Return [x, y] of the center of cell containing provided text 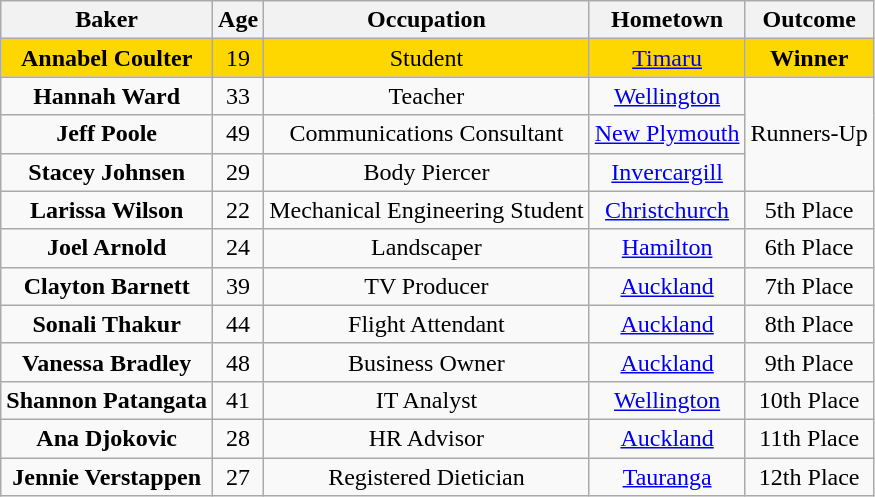
Clayton Barnett [107, 286]
5th Place [809, 210]
Tauranga [667, 477]
8th Place [809, 324]
TV Producer [427, 286]
Jennie Verstappen [107, 477]
HR Advisor [427, 438]
Student [427, 58]
Occupation [427, 20]
Communications Consultant [427, 134]
Runners-Up [809, 134]
Sonali Thakur [107, 324]
12th Place [809, 477]
Registered Dietician [427, 477]
Timaru [667, 58]
24 [238, 248]
New Plymouth [667, 134]
41 [238, 400]
7th Place [809, 286]
Annabel Coulter [107, 58]
Flight Attendant [427, 324]
39 [238, 286]
6th Place [809, 248]
44 [238, 324]
11th Place [809, 438]
Body Piercer [427, 172]
28 [238, 438]
49 [238, 134]
Hamilton [667, 248]
Jeff Poole [107, 134]
Larissa Wilson [107, 210]
Ana Djokovic [107, 438]
Stacey Johnsen [107, 172]
Christchurch [667, 210]
Landscaper [427, 248]
Hannah Ward [107, 96]
Outcome [809, 20]
Vanessa Bradley [107, 362]
22 [238, 210]
Shannon Patangata [107, 400]
Business Owner [427, 362]
Teacher [427, 96]
29 [238, 172]
Joel Arnold [107, 248]
Hometown [667, 20]
Baker [107, 20]
Invercargill [667, 172]
33 [238, 96]
Mechanical Engineering Student [427, 210]
Age [238, 20]
9th Place [809, 362]
48 [238, 362]
10th Place [809, 400]
IT Analyst [427, 400]
Winner [809, 58]
27 [238, 477]
19 [238, 58]
